Scan for the cell matching the given text and deliver its (x, y) coordinate at center. 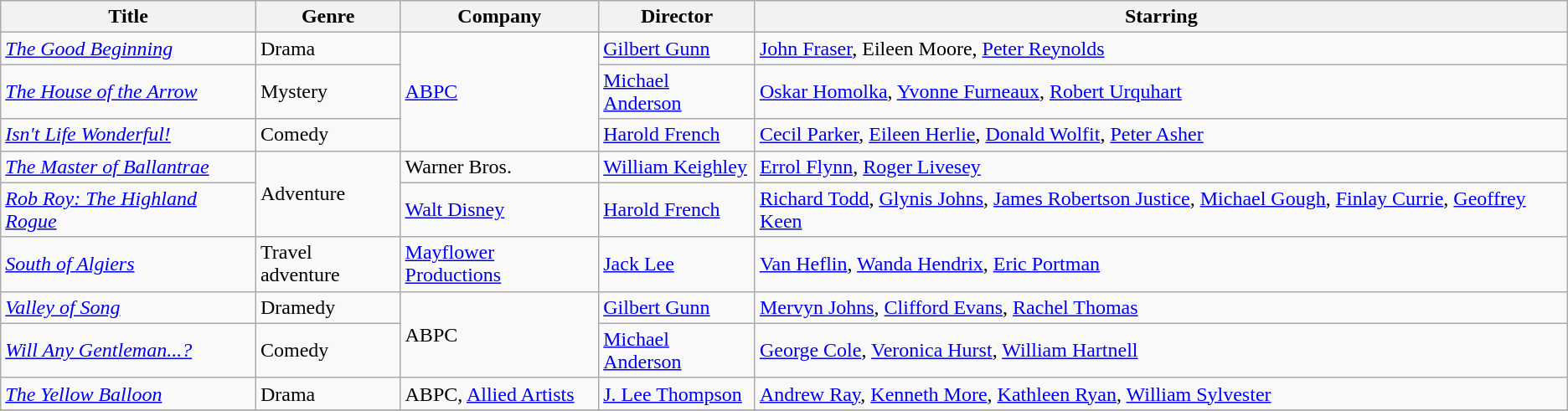
William Keighley (677, 167)
Isn't Life Wonderful! (129, 135)
The Good Beginning (129, 49)
Director (677, 17)
J. Lee Thompson (677, 393)
Genre (328, 17)
Mervyn Johns, Clifford Evans, Rachel Thomas (1161, 307)
Andrew Ray, Kenneth More, Kathleen Ryan, William Sylvester (1161, 393)
Travel adventure (328, 265)
George Cole, Veronica Hurst, William Hartnell (1161, 350)
Richard Todd, Glynis Johns, James Robertson Justice, Michael Gough, Finlay Currie, Geoffrey Keen (1161, 209)
Jack Lee (677, 265)
The Master of Ballantrae (129, 167)
South of Algiers (129, 265)
The Yellow Balloon (129, 393)
John Fraser, Eileen Moore, Peter Reynolds (1161, 49)
ABPC, Allied Artists (499, 393)
Starring (1161, 17)
Mystery (328, 92)
Van Heflin, Wanda Hendrix, Eric Portman (1161, 265)
Errol Flynn, Roger Livesey (1161, 167)
Warner Bros. (499, 167)
Dramedy (328, 307)
Oskar Homolka, Yvonne Furneaux, Robert Urquhart (1161, 92)
Mayflower Productions (499, 265)
Cecil Parker, Eileen Herlie, Donald Wolfit, Peter Asher (1161, 135)
Walt Disney (499, 209)
Company (499, 17)
Valley of Song (129, 307)
Will Any Gentleman...? (129, 350)
The House of the Arrow (129, 92)
Rob Roy: The Highland Rogue (129, 209)
Title (129, 17)
Adventure (328, 194)
